Find where the given text appears and provide that cell's center as (X, Y) coordinate. 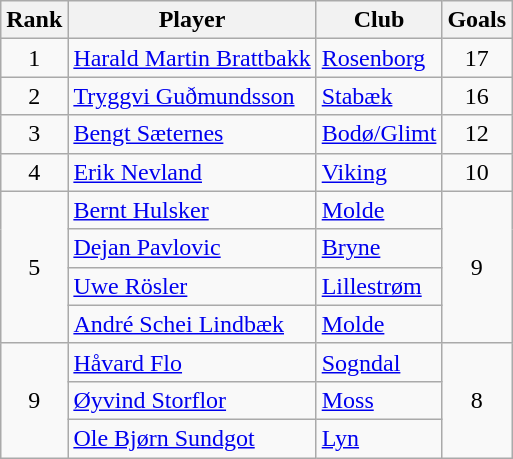
Bengt Sæternes (192, 134)
Bodø/Glimt (379, 134)
1 (34, 58)
Lillestrøm (379, 286)
Uwe Rösler (192, 286)
16 (477, 96)
Goals (477, 20)
8 (477, 400)
4 (34, 172)
Øyvind Storflor (192, 400)
12 (477, 134)
Harald Martin Brattbakk (192, 58)
Dejan Pavlovic (192, 248)
Player (192, 20)
Rosenborg (379, 58)
Stabæk (379, 96)
Ole Bjørn Sundgot (192, 438)
Bernt Hulsker (192, 210)
3 (34, 134)
Sogndal (379, 362)
17 (477, 58)
5 (34, 267)
Tryggvi Guðmundsson (192, 96)
Viking (379, 172)
Moss (379, 400)
Lyn (379, 438)
Bryne (379, 248)
Håvard Flo (192, 362)
2 (34, 96)
Club (379, 20)
Erik Nevland (192, 172)
André Schei Lindbæk (192, 324)
10 (477, 172)
Rank (34, 20)
